Provide the [X, Y] coordinate of the cell's center where the given text is located.  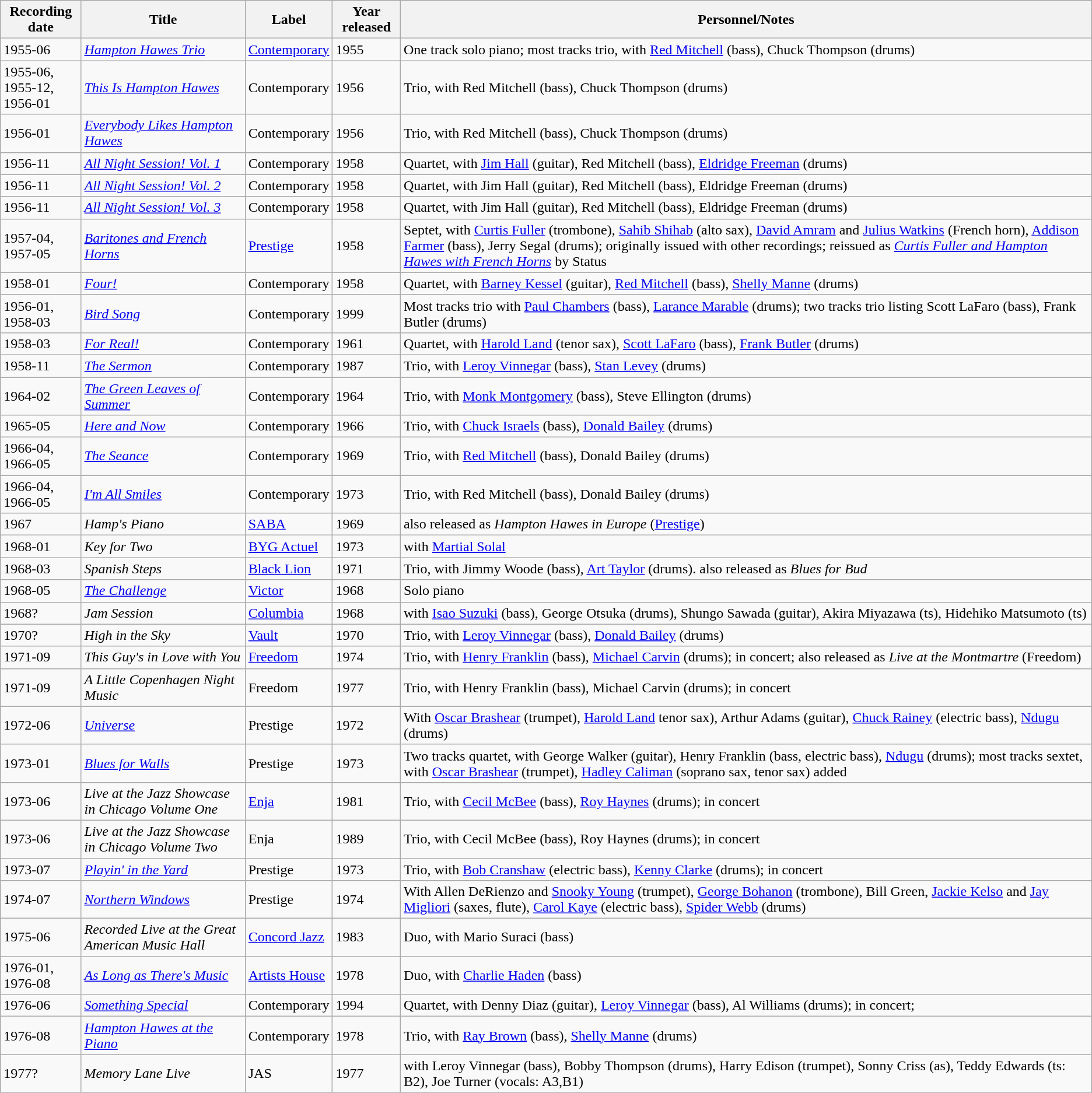
Four! [163, 283]
1972 [366, 726]
Columbia [289, 613]
1975-06 [41, 938]
Quartet, with Barney Kessel (guitar), Red Mitchell (bass), Shelly Manne (drums) [747, 283]
1974-07 [41, 899]
Something Special [163, 1006]
with Martial Solal [747, 546]
1999 [366, 314]
Concord Jazz [289, 938]
1972-06 [41, 726]
Trio, with Leroy Vinnegar (bass), Stan Levey (drums) [747, 366]
The Challenge [163, 591]
Blues for Walls [163, 763]
Trio, with Chuck Israels (bass), Donald Bailey (drums) [747, 426]
Solo piano [747, 591]
Trio, with Henry Franklin (bass), Michael Carvin (drums); in concert [747, 687]
Black Lion [289, 569]
Quartet, with Denny Diaz (guitar), Leroy Vinnegar (bass), Al Williams (drums); in concert; [747, 1006]
1955-06, 1955-12, 1956-01 [41, 87]
1964-02 [41, 395]
1957-04, 1957-05 [41, 246]
1973-07 [41, 870]
Live at the Jazz Showcase in Chicago Volume Two [163, 839]
1968-03 [41, 569]
1968-01 [41, 546]
Universe [163, 726]
Spanish Steps [163, 569]
Northern Windows [163, 899]
A Little Copenhagen Night Music [163, 687]
This Guy's in Love with You [163, 657]
Trio, with Henry Franklin (bass), Michael Carvin (drums); in concert; also released as Live at the Montmartre (Freedom) [747, 657]
1970? [41, 635]
1955 [366, 50]
Live at the Jazz Showcase in Chicago Volume One [163, 801]
All Night Session! Vol. 1 [163, 163]
1981 [366, 801]
I'm All Smiles [163, 495]
Here and Now [163, 426]
Trio, with Jimmy Woode (bass), Art Taylor (drums). also released as Blues for Bud [747, 569]
Victor [289, 591]
with Isao Suzuki (bass), George Otsuka (drums), Shungo Sawada (guitar), Akira Miyazawa (ts), Hidehiko Matsumoto (ts) [747, 613]
1987 [366, 366]
Trio, with Leroy Vinnegar (bass), Donald Bailey (drums) [747, 635]
Everybody Likes Hampton Hawes [163, 133]
1977? [41, 1073]
Jam Session [163, 613]
All Night Session! Vol. 3 [163, 208]
Recording date [41, 20]
1958-11 [41, 366]
1955-06 [41, 50]
Hamp's Piano [163, 524]
1956-01, 1958-03 [41, 314]
Trio, with Bob Cranshaw (electric bass), Kenny Clarke (drums); in concert [747, 870]
1956-01 [41, 133]
Key for Two [163, 546]
Baritones and French Horns [163, 246]
Hampton Hawes at the Piano [163, 1036]
1964 [366, 395]
1970 [366, 635]
High in the Sky [163, 635]
The Seance [163, 456]
1989 [366, 839]
Recorded Live at the Great American Music Hall [163, 938]
1976-01, 1976-08 [41, 975]
Artists House [289, 975]
As Long as There's Music [163, 975]
1968? [41, 613]
JAS [289, 1073]
with Leroy Vinnegar (bass), Bobby Thompson (drums), Harry Edison (trumpet), Sonny Criss (as), Teddy Edwards (ts: B2), Joe Turner (vocals: A3,B1) [747, 1073]
1965-05 [41, 426]
Trio, with Ray Brown (bass), Shelly Manne (drums) [747, 1036]
also released as Hampton Hawes in Europe (Prestige) [747, 524]
Year released [366, 20]
BYG Actuel [289, 546]
1961 [366, 344]
1973-01 [41, 763]
1958-01 [41, 283]
Most tracks trio with Paul Chambers (bass), Larance Marable (drums); two tracks trio listing Scott LaFaro (bass), Frank Butler (drums) [747, 314]
The Sermon [163, 366]
SABA [289, 524]
This Is Hampton Hawes [163, 87]
Title [163, 20]
Memory Lane Live [163, 1073]
Duo, with Mario Suraci (bass) [747, 938]
Quartet, with Harold Land (tenor sax), Scott LaFaro (bass), Frank Butler (drums) [747, 344]
Hampton Hawes Trio [163, 50]
Trio, with Monk Montgomery (bass), Steve Ellington (drums) [747, 395]
With Oscar Brashear (trumpet), Harold Land tenor sax), Arthur Adams (guitar), Chuck Rainey (electric bass), Ndugu (drums) [747, 726]
The Green Leaves of Summer [163, 395]
1976-06 [41, 1006]
Duo, with Charlie Haden (bass) [747, 975]
Personnel/Notes [747, 20]
1967 [41, 524]
One track solo piano; most tracks trio, with Red Mitchell (bass), Chuck Thompson (drums) [747, 50]
1971 [366, 569]
Bird Song [163, 314]
1983 [366, 938]
Vault [289, 635]
Playin' in the Yard [163, 870]
All Night Session! Vol. 2 [163, 185]
Label [289, 20]
1994 [366, 1006]
1976-08 [41, 1036]
1958-03 [41, 344]
1966 [366, 426]
1968-05 [41, 591]
For Real! [163, 344]
